Return the (x, y) coordinate for the center point of the cell that contains the specified text.  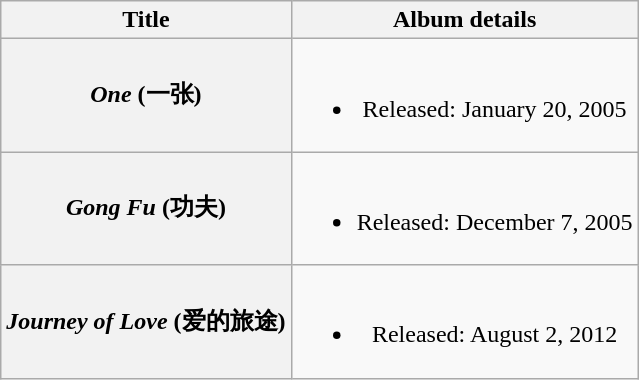
Gong Fu (功夫) (146, 208)
Title (146, 20)
One (一张) (146, 96)
Journey of Love (爱的旅途) (146, 322)
Released: December 7, 2005 (464, 208)
Released: August 2, 2012 (464, 322)
Album details (464, 20)
Released: January 20, 2005 (464, 96)
